Return [X, Y] of the center of cell containing provided text 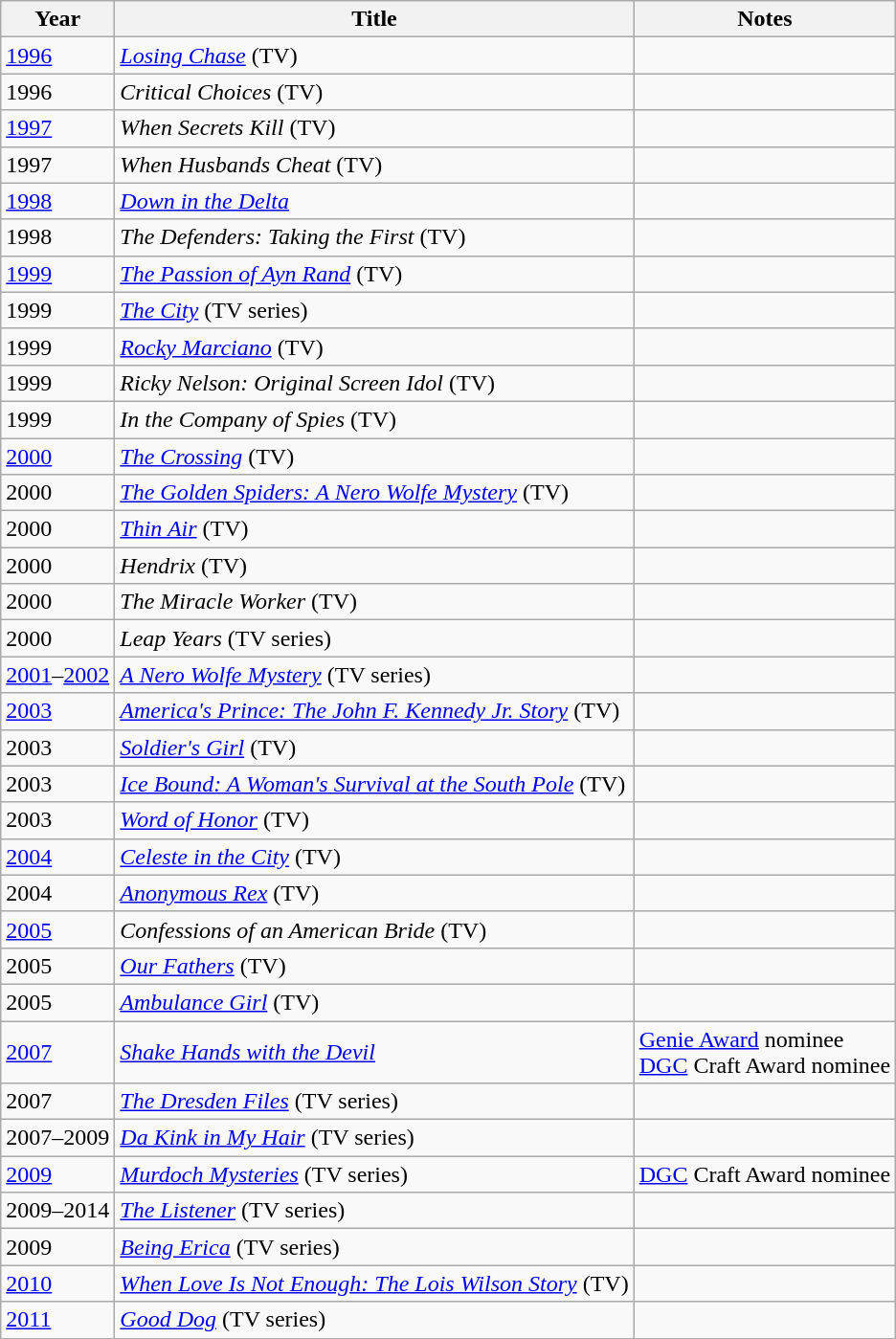
When Husbands Cheat (TV) [374, 165]
Title [374, 19]
Shake Hands with the Devil [374, 1051]
The Golden Spiders: A Nero Wolfe Mystery (TV) [374, 493]
In the Company of Spies (TV) [374, 419]
The City (TV series) [374, 310]
America's Prince: The John F. Kennedy Jr. Story (TV) [374, 711]
Ambulance Girl (TV) [374, 1002]
Anonymous Rex (TV) [374, 893]
Year [57, 19]
Losing Chase (TV) [374, 56]
Word of Honor (TV) [374, 820]
The Miracle Worker (TV) [374, 602]
Confessions of an American Bride (TV) [374, 929]
2001–2002 [57, 675]
DGC Craft Award nominee [764, 1174]
2007–2009 [57, 1138]
When Love Is Not Enough: The Lois Wilson Story (TV) [374, 1283]
Hendrix (TV) [374, 566]
Our Fathers (TV) [374, 966]
Genie Award nomineeDGC Craft Award nominee [764, 1051]
A Nero Wolfe Mystery (TV series) [374, 675]
2011 [57, 1320]
Da Kink in My Hair (TV series) [374, 1138]
Soldier's Girl (TV) [374, 748]
Thin Air (TV) [374, 529]
Leap Years (TV series) [374, 638]
The Listener (TV series) [374, 1211]
Ricky Nelson: Original Screen Idol (TV) [374, 383]
Good Dog (TV series) [374, 1320]
2010 [57, 1283]
Ice Bound: A Woman's Survival at the South Pole (TV) [374, 784]
Rocky Marciano (TV) [374, 346]
Being Erica (TV series) [374, 1247]
Celeste in the City (TV) [374, 857]
Murdoch Mysteries (TV series) [374, 1174]
2009–2014 [57, 1211]
The Passion of Ayn Rand (TV) [374, 274]
The Crossing (TV) [374, 457]
When Secrets Kill (TV) [374, 128]
Critical Choices (TV) [374, 92]
The Dresden Files (TV series) [374, 1102]
Notes [764, 19]
Down in the Delta [374, 201]
The Defenders: Taking the First (TV) [374, 237]
